Provide the (x, y) coordinate of the cell's center where the given text is located.  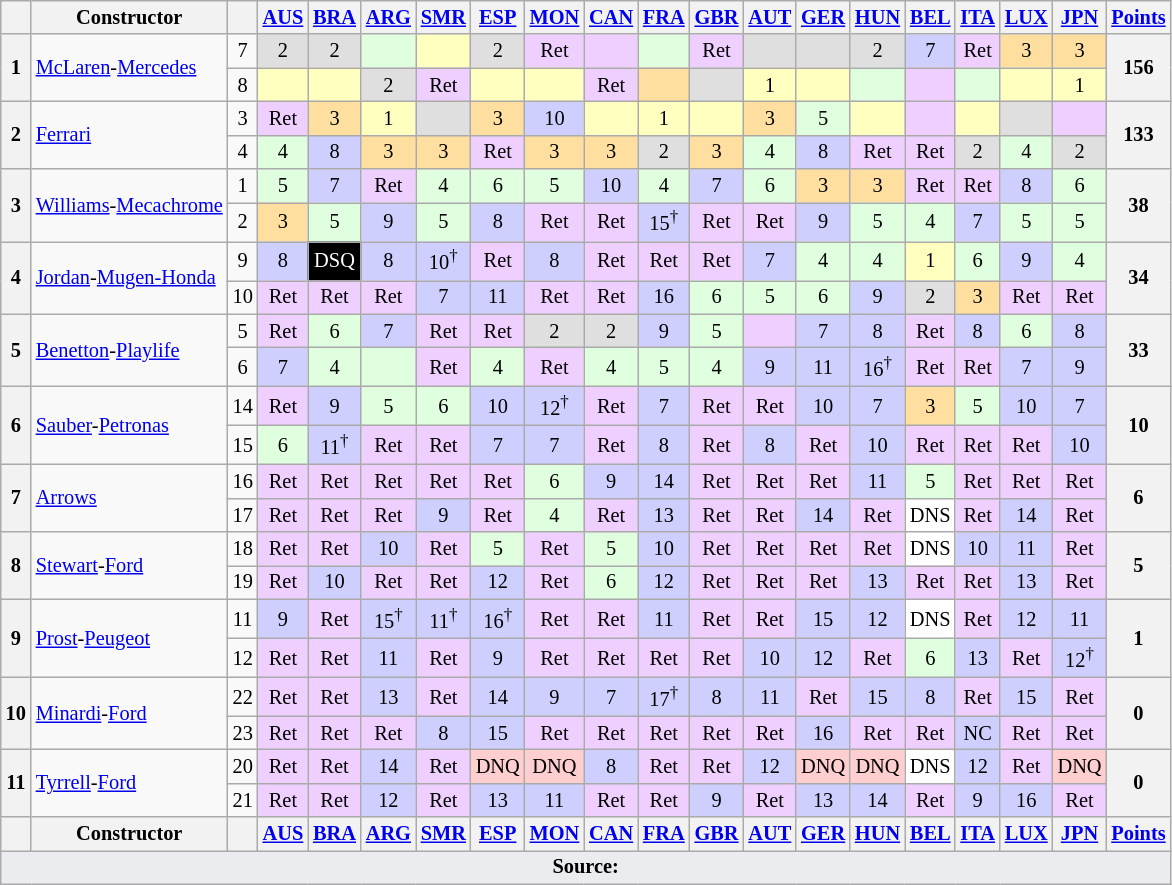
23 (243, 733)
NC (977, 733)
DSQ (334, 260)
Stewart-Ford (130, 566)
17 (243, 515)
Sauber-Petronas (130, 425)
17† (664, 696)
Jordan-Mugen-Honda (130, 278)
18 (243, 549)
21 (243, 800)
Benetton-Playlife (130, 350)
38 (1138, 206)
Ferrari (130, 134)
Minardi-Ford (130, 714)
McLaren-Mercedes (130, 68)
Source: (586, 867)
20 (243, 767)
Tyrrell-Ford (130, 784)
133 (1138, 134)
19 (243, 582)
34 (1138, 278)
33 (1138, 350)
10† (444, 260)
156 (1138, 68)
22 (243, 696)
Arrows (130, 498)
Williams-Mecachrome (130, 206)
Prost-Peugeot (130, 638)
